Locate the cell with the specified text and output its (x, y) center coordinate. 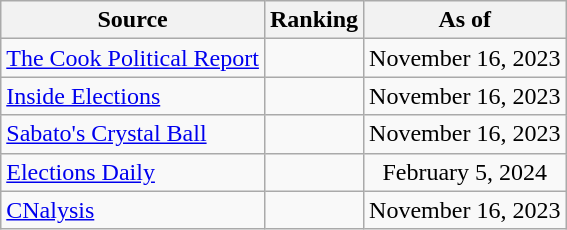
February 5, 2024 (465, 172)
CNalysis (133, 210)
The Cook Political Report (133, 58)
Ranking (314, 20)
Elections Daily (133, 172)
Source (133, 20)
As of (465, 20)
Sabato's Crystal Ball (133, 134)
Inside Elections (133, 96)
